Identify which cell holds the provided text, then report its [x, y] central coordinate. 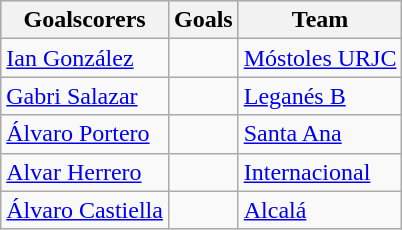
Internacional [320, 172]
Santa Ana [320, 134]
Ian González [85, 58]
Goals [203, 20]
Gabri Salazar [85, 96]
Móstoles URJC [320, 58]
Alcalá [320, 210]
Team [320, 20]
Goalscorers [85, 20]
Leganés B [320, 96]
Alvar Herrero [85, 172]
Álvaro Portero [85, 134]
Álvaro Castiella [85, 210]
